Return [x, y] of the center of cell containing provided text 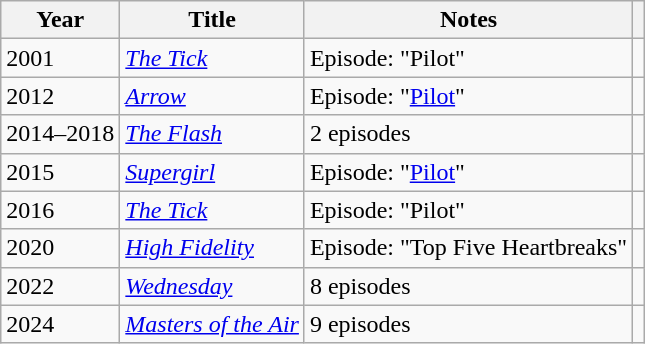
The Flash [212, 134]
Episode: "Top Five Heartbreaks" [468, 248]
2022 [60, 286]
9 episodes [468, 324]
2 episodes [468, 134]
Year [60, 20]
2024 [60, 324]
Arrow [212, 96]
Supergirl [212, 172]
2001 [60, 58]
2014–2018 [60, 134]
Notes [468, 20]
2012 [60, 96]
2015 [60, 172]
Wednesday [212, 286]
High Fidelity [212, 248]
8 episodes [468, 286]
Masters of the Air [212, 324]
Title [212, 20]
2020 [60, 248]
2016 [60, 210]
